Provide the [X, Y] coordinate of the cell's center where the given text is located.  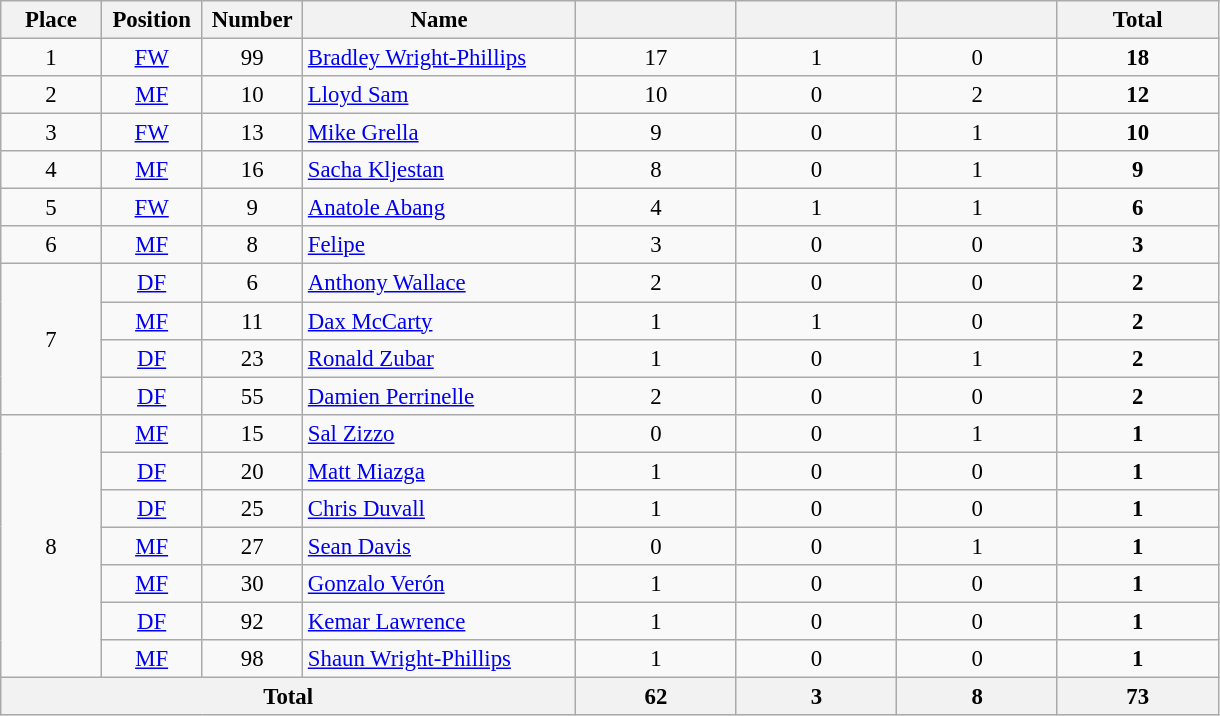
27 [252, 546]
62 [656, 697]
Anatole Abang [440, 208]
25 [252, 509]
Damien Perrinelle [440, 396]
12 [1138, 95]
23 [252, 358]
Sacha Kljestan [440, 170]
92 [252, 621]
13 [252, 133]
55 [252, 396]
16 [252, 170]
Anthony Wallace [440, 283]
99 [252, 58]
Mike Grella [440, 133]
20 [252, 471]
Matt Miazga [440, 471]
73 [1138, 697]
98 [252, 659]
Chris Duvall [440, 509]
Bradley Wright-Phillips [440, 58]
Number [252, 20]
11 [252, 321]
Sal Zizzo [440, 433]
Sean Davis [440, 546]
Shaun Wright-Phillips [440, 659]
Dax McCarty [440, 321]
17 [656, 58]
7 [52, 339]
Name [440, 20]
5 [52, 208]
Position [152, 20]
Place [52, 20]
30 [252, 584]
Lloyd Sam [440, 95]
15 [252, 433]
18 [1138, 58]
Kemar Lawrence [440, 621]
Ronald Zubar [440, 358]
Felipe [440, 245]
Gonzalo Verón [440, 584]
